Scan for the cell matching the given text and deliver its (x, y) coordinate at center. 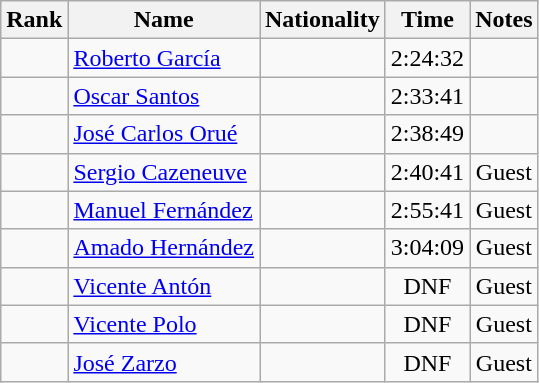
Vicente Polo (164, 324)
José Carlos Orué (164, 134)
Oscar Santos (164, 96)
Amado Hernández (164, 248)
Time (427, 20)
2:38:49 (427, 134)
2:40:41 (427, 172)
Rank (34, 20)
Nationality (323, 20)
Name (164, 20)
Roberto García (164, 58)
Vicente Antón (164, 286)
Sergio Cazeneuve (164, 172)
José Zarzo (164, 362)
2:33:41 (427, 96)
Manuel Fernández (164, 210)
2:24:32 (427, 58)
3:04:09 (427, 248)
2:55:41 (427, 210)
Notes (504, 20)
